Scan for the cell matching the given text and deliver its [X, Y] coordinate at center. 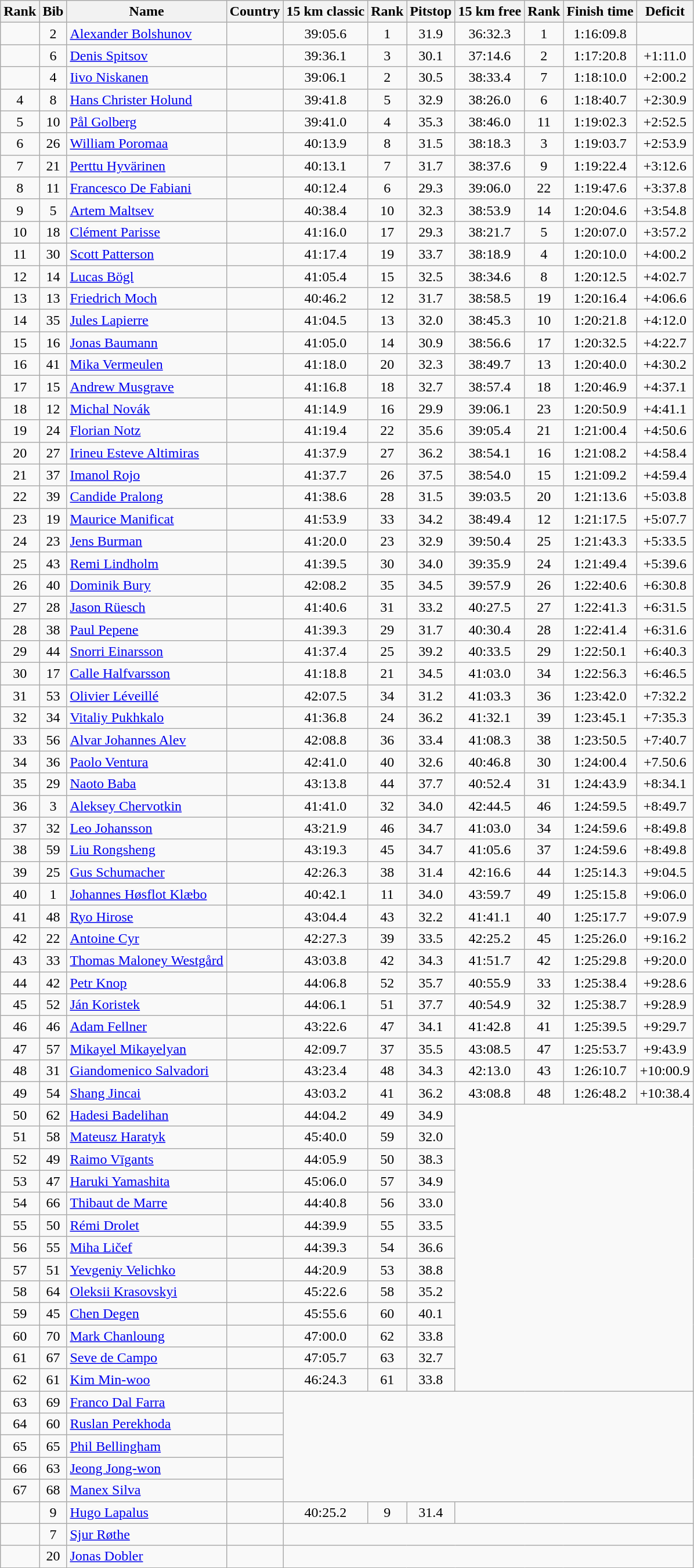
43:04.4 [326, 916]
+4:58.4 [665, 453]
+8:34.1 [665, 784]
Ryo Hirose [146, 916]
Kim Min-woo [146, 1380]
Leo Johansson [146, 828]
+7:35.3 [665, 718]
Maurice Manificat [146, 519]
37.5 [431, 475]
32.6 [431, 762]
41:41.1 [490, 916]
41:16.8 [326, 387]
Friedrich Moch [146, 299]
Miha Ličef [146, 1247]
1:22:50.1 [600, 652]
Adam Fellner [146, 1027]
1:21:09.2 [600, 475]
Vitaliy Pukhkalo [146, 718]
41:40.6 [326, 607]
+6:40.3 [665, 652]
44:04.2 [326, 1115]
+4:37.1 [665, 387]
1:20:21.8 [600, 321]
Yevgeniy Velichko [146, 1269]
1:22:40.6 [600, 585]
40:12.4 [326, 188]
Mateusz Haratyk [146, 1137]
32.5 [431, 277]
Antoine Cyr [146, 938]
+6:31.5 [665, 607]
Sjur Røthe [146, 1534]
Ruslan Perekhoda [146, 1424]
38:54.1 [490, 453]
33.2 [431, 607]
+10:00.9 [665, 1071]
Jason Rüesch [146, 607]
+5:03.8 [665, 497]
+9:06.0 [665, 894]
33.7 [431, 254]
+5:39.6 [665, 563]
1:25:29.8 [600, 960]
40:25.2 [326, 1512]
+9:28.6 [665, 983]
39:50.4 [490, 541]
41:38.6 [326, 497]
31.2 [431, 696]
43:21.9 [326, 828]
30.1 [431, 56]
37:14.6 [490, 56]
Oleksii Krasovskyi [146, 1291]
70 [53, 1335]
41:37.9 [326, 453]
41:41.0 [326, 806]
43:22.6 [326, 1027]
41:04.5 [326, 321]
42:09.7 [326, 1049]
+6:30.8 [665, 585]
41:37.7 [326, 475]
41:16.0 [326, 232]
42:44.5 [490, 806]
43:59.7 [490, 894]
1:20:50.9 [600, 409]
Finish time [600, 12]
45:40.0 [326, 1137]
1:23:42.0 [600, 696]
41:36.8 [326, 718]
36:32.3 [490, 34]
+7:40.7 [665, 740]
35.5 [431, 1049]
40:13.1 [326, 166]
38:53.9 [490, 210]
38:37.6 [490, 166]
Olivier Léveillé [146, 696]
1:21:49.4 [600, 563]
1:20:10.0 [600, 254]
45:06.0 [326, 1181]
41:17.4 [326, 254]
44:40.8 [326, 1203]
31.9 [431, 34]
Imanol Rojo [146, 475]
1:20:32.5 [600, 343]
Snorri Einarsson [146, 652]
Thomas Maloney Westgård [146, 960]
+6:46.5 [665, 674]
Iivo Niskanen [146, 78]
Andrew Musgrave [146, 387]
1:25:39.5 [600, 1027]
38:18.9 [490, 254]
1:20:40.0 [600, 365]
+5:07.7 [665, 519]
42:26.3 [326, 872]
1:17:20.8 [600, 56]
1:20:12.5 [600, 277]
40:30.4 [490, 629]
+8:49.7 [665, 806]
1:21:08.2 [600, 453]
Mikayel Mikayelyan [146, 1049]
1:21:43.3 [600, 541]
Michal Novák [146, 409]
42:27.3 [326, 938]
1:20:07.0 [600, 232]
Dominik Bury [146, 585]
1:21:17.5 [600, 519]
44:06.1 [326, 1005]
38:18.3 [490, 144]
Rémi Drolet [146, 1225]
41:42.8 [490, 1027]
39:41.8 [326, 100]
1:25:26.0 [600, 938]
40:46.2 [326, 299]
1:24:43.9 [600, 784]
Paolo Ventura [146, 762]
Jules Lapierre [146, 321]
Pitstop [431, 12]
+4:00.2 [665, 254]
39:57.9 [490, 585]
1:21:13.6 [600, 497]
43:08.8 [490, 1093]
40.1 [431, 1313]
29.9 [431, 409]
Jens Burman [146, 541]
40:55.9 [490, 983]
38.3 [431, 1159]
47:05.7 [326, 1358]
+7.50.6 [665, 762]
41:39.3 [326, 629]
+2:53.9 [665, 144]
+1:11.0 [665, 56]
41:53.9 [326, 519]
42:07.5 [326, 696]
Name [146, 12]
33.0 [431, 1203]
39:35.9 [490, 563]
41:19.4 [326, 431]
Mark Chanloung [146, 1335]
1:23:45.1 [600, 718]
45:22.6 [326, 1291]
1:25:53.7 [600, 1049]
43:13.8 [326, 784]
41:39.5 [326, 563]
32.2 [431, 916]
1:25:38.7 [600, 1005]
1:18:10.0 [600, 78]
Seve de Campo [146, 1358]
39:03.5 [490, 497]
Naoto Baba [146, 784]
42:13.0 [490, 1071]
1:22:41.4 [600, 629]
Hadesi Badelihan [146, 1115]
Artem Maltsev [146, 210]
1:25:15.8 [600, 894]
41:32.1 [490, 718]
Irineu Esteve Altimiras [146, 453]
42:41.0 [326, 762]
Paul Pepene [146, 629]
Remi Lindholm [146, 563]
41:14.9 [326, 409]
+4:41.1 [665, 409]
1:22:41.3 [600, 607]
43:08.5 [490, 1049]
40:46.8 [490, 762]
39:06.0 [490, 188]
+2:52.5 [665, 122]
1:21:00.4 [600, 431]
40:13.9 [326, 144]
38:46.0 [490, 122]
+9:04.5 [665, 872]
1:20:46.9 [600, 387]
40:52.4 [490, 784]
39:05.6 [326, 34]
+4:12.0 [665, 321]
36.6 [431, 1247]
Shang Jincai [146, 1093]
38:49.4 [490, 519]
47:00.0 [326, 1335]
42:08.2 [326, 585]
+9:07.9 [665, 916]
35.7 [431, 983]
41:18.8 [326, 674]
+4:50.6 [665, 431]
1:19:02.3 [600, 122]
+4:30.2 [665, 365]
Francesco De Fabiani [146, 188]
+2:30.9 [665, 100]
+3:12.6 [665, 166]
1:16:09.8 [600, 34]
42:08.8 [326, 740]
39:41.0 [326, 122]
40:38.4 [326, 210]
1:22:56.3 [600, 674]
40:33.5 [490, 652]
44:05.9 [326, 1159]
43:19.3 [326, 850]
1:20:16.4 [600, 299]
Calle Halfvarsson [146, 674]
Thibaut de Marre [146, 1203]
38:26.0 [490, 100]
Lucas Bögl [146, 277]
42:16.6 [490, 872]
Perttu Hyvärinen [146, 166]
Haruki Yamashita [146, 1181]
39:05.4 [490, 431]
40:54.9 [490, 1005]
1:23:50.5 [600, 740]
41:37.4 [326, 652]
+4:02.7 [665, 277]
38:58.5 [490, 299]
Johannes Høsflot Klæbo [146, 894]
Jonas Dobler [146, 1556]
38:45.3 [490, 321]
Alexander Bolshunov [146, 34]
1:24:00.4 [600, 762]
35.6 [431, 431]
41:03.3 [490, 696]
+6:31.6 [665, 629]
40:27.5 [490, 607]
41:05.0 [326, 343]
Manex Silva [146, 1490]
44:20.9 [326, 1269]
34.1 [431, 1027]
44:06.8 [326, 983]
41:05.4 [326, 277]
Clément Parisse [146, 232]
+9:43.9 [665, 1049]
+9:28.9 [665, 1005]
+4:06.6 [665, 299]
39:36.1 [326, 56]
43:03.2 [326, 1093]
Deficit [665, 12]
33.4 [431, 740]
Florian Notz [146, 431]
Mika Vermeulen [146, 365]
Raimo Vīgants [146, 1159]
15 km classic [326, 12]
1:20:04.6 [600, 210]
38:49.7 [490, 365]
1:24:59.5 [600, 806]
Liu Rongsheng [146, 850]
34.2 [431, 519]
43:03.8 [326, 960]
Jeong Jong-won [146, 1468]
41:20.0 [326, 541]
41:05.6 [490, 850]
William Poromaa [146, 144]
1:19:47.6 [600, 188]
+4:22.7 [665, 343]
38:21.7 [490, 232]
15 km free [490, 12]
38:34.6 [490, 277]
Petr Knop [146, 983]
38.8 [431, 1269]
69 [53, 1402]
40:42.1 [326, 894]
Bib [53, 12]
+5:33.5 [665, 541]
+3:57.2 [665, 232]
Hugo Lapalus [146, 1512]
Gus Schumacher [146, 872]
38:57.4 [490, 387]
42:25.2 [490, 938]
+3:54.8 [665, 210]
Franco Dal Farra [146, 1402]
+2:00.2 [665, 78]
Denis Spitsov [146, 56]
30.9 [431, 343]
41:18.0 [326, 365]
Chen Degen [146, 1313]
+9:16.2 [665, 938]
1:25:38.4 [600, 983]
Pål Golberg [146, 122]
41:08.3 [490, 740]
43:23.4 [326, 1071]
68 [53, 1490]
44:39.3 [326, 1247]
+9:29.7 [665, 1027]
1:18:40.7 [600, 100]
38:54.0 [490, 475]
35.3 [431, 122]
46:24.3 [326, 1380]
35.2 [431, 1291]
+10:38.4 [665, 1093]
39.2 [431, 652]
Ján Koristek [146, 1005]
1:26:10.7 [600, 1071]
+7:32.2 [665, 696]
+4:59.4 [665, 475]
+3:37.8 [665, 188]
38:56.6 [490, 343]
Alvar Johannes Alev [146, 740]
Scott Patterson [146, 254]
Giandomenico Salvadori [146, 1071]
Hans Christer Holund [146, 100]
45:55.6 [326, 1313]
1:25:17.7 [600, 916]
Phil Bellingham [146, 1446]
Country [255, 12]
Candide Pralong [146, 497]
1:19:22.4 [600, 166]
Aleksey Chervotkin [146, 806]
38:33.4 [490, 78]
41:51.7 [490, 960]
30.5 [431, 78]
1:19:03.7 [600, 144]
Jonas Baumann [146, 343]
1:25:14.3 [600, 872]
44:39.9 [326, 1225]
1:26:48.2 [600, 1093]
+9:20.0 [665, 960]
